From the cell containing the given text, extract its center point as [X, Y] coordinate. 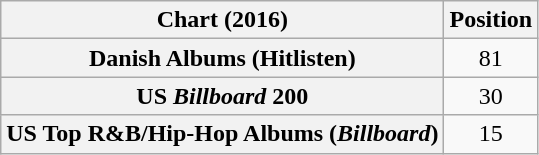
30 [491, 96]
81 [491, 58]
Danish Albums (Hitlisten) [222, 58]
US Top R&B/Hip-Hop Albums (Billboard) [222, 134]
Chart (2016) [222, 20]
US Billboard 200 [222, 96]
Position [491, 20]
15 [491, 134]
